From the cell containing the given text, extract its center point as (x, y) coordinate. 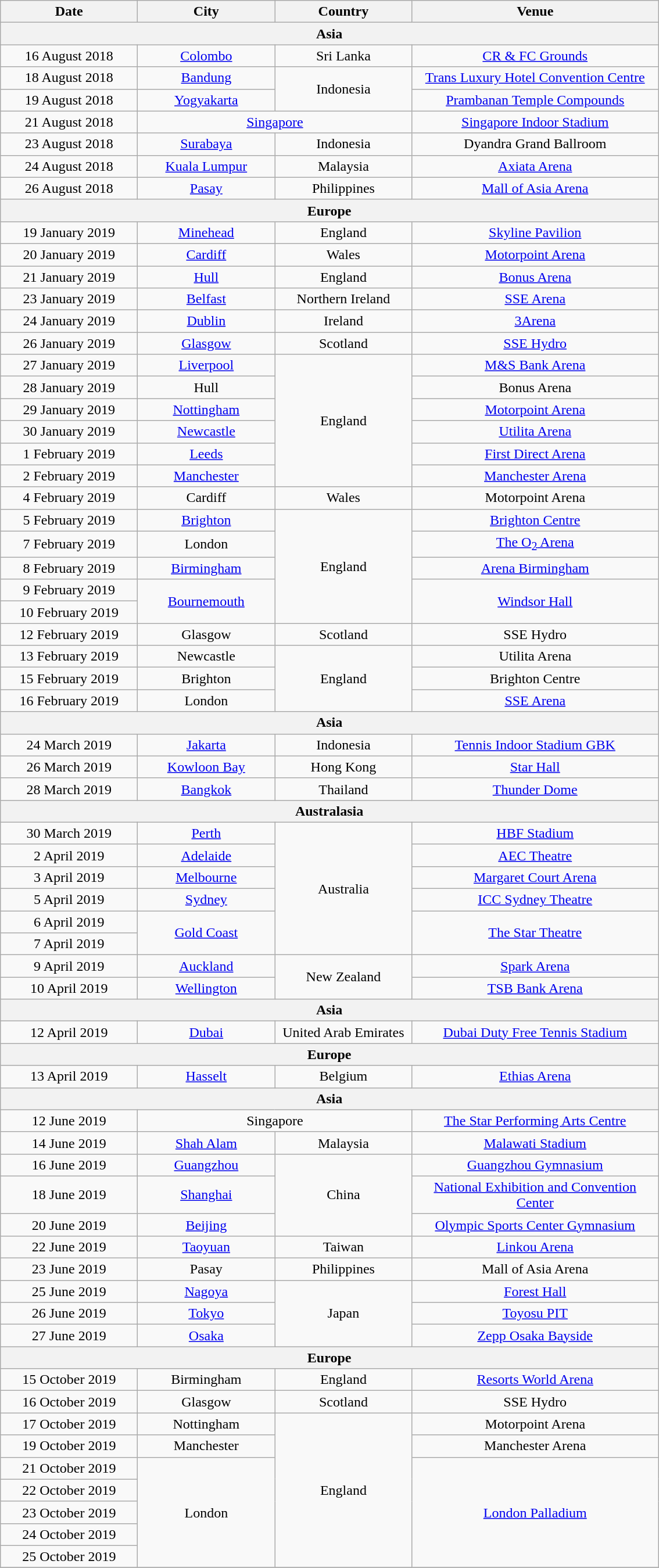
6 April 2019 (69, 922)
26 January 2019 (69, 343)
12 April 2019 (69, 1032)
21 October 2019 (69, 1468)
Dyandra Grand Ballroom (535, 144)
Bangkok (206, 789)
Kuala Lumpur (206, 166)
Shanghai (206, 1194)
16 October 2019 (69, 1402)
Guangzhou Gymnasium (535, 1165)
Hong Kong (343, 767)
The Star Theatre (535, 933)
Trans Luxury Hotel Convention Centre (535, 78)
21 January 2019 (69, 277)
14 June 2019 (69, 1143)
CR & FC Grounds (535, 56)
9 February 2019 (69, 590)
Dubai (206, 1032)
18 August 2018 (69, 78)
13 April 2019 (69, 1077)
Forest Hall (535, 1291)
Australia (343, 888)
Belfast (206, 299)
Ethias Arena (535, 1077)
28 January 2019 (69, 387)
Thunder Dome (535, 789)
12 February 2019 (69, 634)
Yogyakarta (206, 100)
China (343, 1194)
8 February 2019 (69, 568)
17 October 2019 (69, 1424)
23 October 2019 (69, 1512)
5 April 2019 (69, 900)
25 October 2019 (69, 1556)
Taoyuan (206, 1247)
Prambanan Temple Compounds (535, 100)
Resorts World Arena (535, 1380)
London Palladium (535, 1512)
TSB Bank Arena (535, 988)
15 October 2019 (69, 1380)
23 January 2019 (69, 299)
23 August 2018 (69, 144)
Minehead (206, 232)
24 January 2019 (69, 321)
30 March 2019 (69, 833)
Sydney (206, 900)
Gold Coast (206, 933)
4 February 2019 (69, 498)
Spark Arena (535, 966)
Australasia (329, 811)
26 March 2019 (69, 767)
Shah Alam (206, 1143)
National Exhibition and Convention Center (535, 1194)
Olympic Sports Center Gymnasium (535, 1225)
3Arena (535, 321)
Bournemouth (206, 601)
Star Hall (535, 767)
Auckland (206, 966)
26 August 2018 (69, 188)
22 June 2019 (69, 1247)
Perth (206, 833)
24 August 2018 (69, 166)
Dublin (206, 321)
Nagoya (206, 1291)
Belgium (343, 1077)
22 October 2019 (69, 1490)
19 October 2019 (69, 1446)
16 February 2019 (69, 701)
27 June 2019 (69, 1336)
15 February 2019 (69, 679)
Jakarta (206, 745)
Date (69, 12)
New Zealand (343, 977)
ICC Sydney Theatre (535, 900)
Ireland (343, 321)
19 January 2019 (69, 232)
21 August 2018 (69, 122)
13 February 2019 (69, 656)
Tokyo (206, 1314)
Tennis Indoor Stadium GBK (535, 745)
Surabaya (206, 144)
Hasselt (206, 1077)
Guangzhou (206, 1165)
Colombo (206, 56)
Linkou Arena (535, 1247)
2 February 2019 (69, 476)
Skyline Pavilion (535, 232)
Country (343, 12)
Axiata Arena (535, 166)
City (206, 12)
Sri Lanka (343, 56)
12 June 2019 (69, 1121)
Beijing (206, 1225)
Leeds (206, 454)
The O2 Arena (535, 544)
20 June 2019 (69, 1225)
5 February 2019 (69, 520)
Wellington (206, 988)
The Star Performing Arts Centre (535, 1121)
Osaka (206, 1336)
Bandung (206, 78)
HBF Stadium (535, 833)
Dubai Duty Free Tennis Stadium (535, 1032)
Windsor Hall (535, 601)
27 January 2019 (69, 365)
Liverpool (206, 365)
2 April 2019 (69, 855)
26 June 2019 (69, 1314)
Japan (343, 1314)
Arena Birmingham (535, 568)
Adelaide (206, 855)
Northern Ireland (343, 299)
18 June 2019 (69, 1194)
Melbourne (206, 877)
24 October 2019 (69, 1534)
20 January 2019 (69, 254)
Toyosu PIT (535, 1314)
Taiwan (343, 1247)
9 April 2019 (69, 966)
Zepp Osaka Bayside (535, 1336)
23 June 2019 (69, 1269)
30 January 2019 (69, 432)
Margaret Court Arena (535, 877)
28 March 2019 (69, 789)
First Direct Arena (535, 454)
10 April 2019 (69, 988)
AEC Theatre (535, 855)
29 January 2019 (69, 410)
24 March 2019 (69, 745)
16 August 2018 (69, 56)
16 June 2019 (69, 1165)
M&S Bank Arena (535, 365)
Singapore Indoor Stadium (535, 122)
Kowloon Bay (206, 767)
25 June 2019 (69, 1291)
3 April 2019 (69, 877)
10 February 2019 (69, 612)
United Arab Emirates (343, 1032)
1 February 2019 (69, 454)
Venue (535, 12)
19 August 2018 (69, 100)
Thailand (343, 789)
7 April 2019 (69, 944)
Malawati Stadium (535, 1143)
7 February 2019 (69, 544)
